Pinpoint the cell where the given text exists, returning its [X, Y] midpoint coordinate. 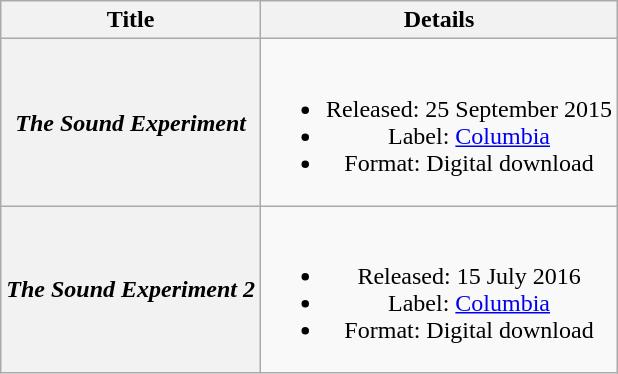
Title [131, 20]
Released: 15 July 2016Label: ColumbiaFormat: Digital download [440, 290]
The Sound Experiment 2 [131, 290]
Released: 25 September 2015Label: ColumbiaFormat: Digital download [440, 122]
Details [440, 20]
The Sound Experiment [131, 122]
